For the text-containing cell, return its midpoint in [x, y] coordinate format. 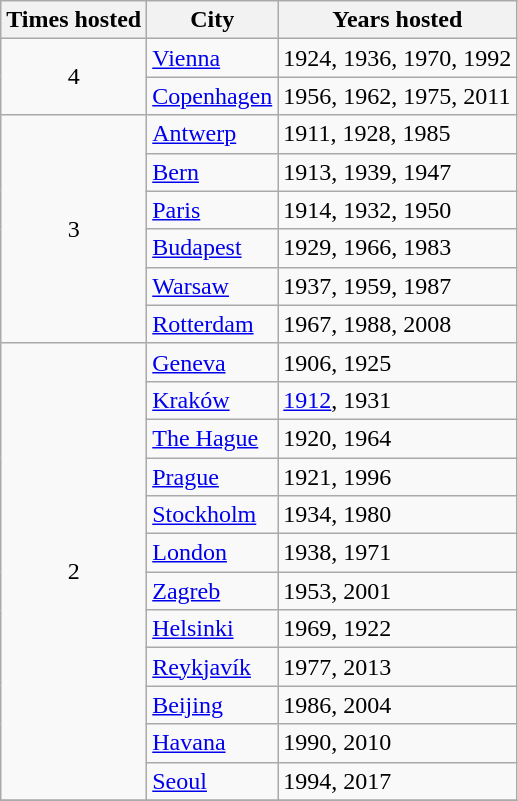
London [212, 553]
1986, 2004 [398, 705]
1937, 1959, 1987 [398, 286]
Havana [212, 743]
Stockholm [212, 515]
1969, 1922 [398, 629]
1911, 1928, 1985 [398, 134]
1912, 1931 [398, 400]
Years hosted [398, 20]
1921, 1996 [398, 477]
1934, 1980 [398, 515]
3 [74, 229]
Copenhagen [212, 96]
1920, 1964 [398, 438]
Antwerp [212, 134]
Beijing [212, 705]
4 [74, 77]
1906, 1925 [398, 362]
1929, 1966, 1983 [398, 248]
Seoul [212, 781]
1977, 2013 [398, 667]
Paris [212, 210]
Budapest [212, 248]
Vienna [212, 58]
1994, 2017 [398, 781]
Warsaw [212, 286]
1967, 1988, 2008 [398, 324]
Reykjavík [212, 667]
1938, 1971 [398, 553]
2 [74, 572]
1913, 1939, 1947 [398, 172]
Kraków [212, 400]
Geneva [212, 362]
1914, 1932, 1950 [398, 210]
Times hosted [74, 20]
1956, 1962, 1975, 2011 [398, 96]
1990, 2010 [398, 743]
The Hague [212, 438]
Rotterdam [212, 324]
Prague [212, 477]
Bern [212, 172]
1953, 2001 [398, 591]
1924, 1936, 1970, 1992 [398, 58]
Zagreb [212, 591]
Helsinki [212, 629]
City [212, 20]
